Determine the [x, y] coordinate at the center of the cell enclosing the given text.  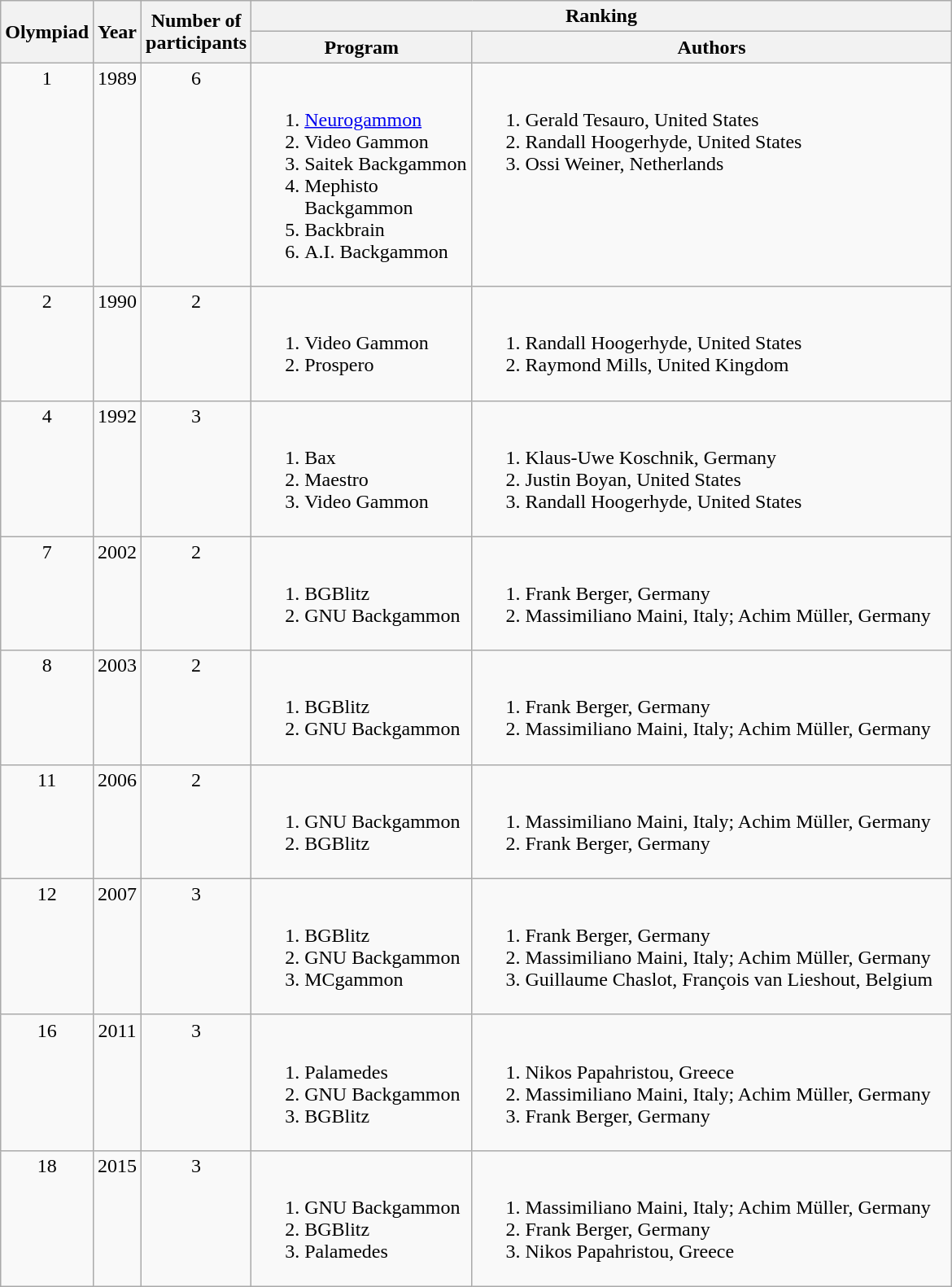
18 [47, 1218]
PalamedesGNU BackgammonBGBlitz [361, 1083]
16 [47, 1083]
1992 [117, 469]
Ranking [602, 16]
Massimiliano Maini, Italy; Achim Müller, GermanyFrank Berger, Germany [711, 821]
4 [47, 469]
2015 [117, 1218]
Randall Hoogerhyde, United StatesRaymond Mills, United Kingdom [711, 344]
8 [47, 707]
Gerald Tesauro, United StatesRandall Hoogerhyde, United StatesOssi Weiner, Netherlands [711, 174]
11 [47, 821]
2003 [117, 707]
GNU BackgammonBGBlitzPalamedes [361, 1218]
1989 [117, 174]
2011 [117, 1083]
GNU BackgammonBGBlitz [361, 821]
Frank Berger, GermanyMassimiliano Maini, Italy; Achim Müller, GermanyGuillaume Chaslot, François van Lieshout, Belgium [711, 946]
NeurogammonVideo GammonSaitek BackgammonMephisto BackgammonBackbrainA.I. Backgammon [361, 174]
Authors [711, 47]
2006 [117, 821]
2007 [117, 946]
Number ofparticipants [197, 32]
Video GammonProspero [361, 344]
2002 [117, 593]
Nikos Papahristou, GreeceMassimiliano Maini, Italy; Achim Müller, GermanyFrank Berger, Germany [711, 1083]
BaxMaestroVideo Gammon [361, 469]
Massimiliano Maini, Italy; Achim Müller, GermanyFrank Berger, GermanyNikos Papahristou, Greece [711, 1218]
7 [47, 593]
12 [47, 946]
1990 [117, 344]
Olympiad [47, 32]
Klaus-Uwe Koschnik, GermanyJustin Boyan, United StatesRandall Hoogerhyde, United States [711, 469]
6 [197, 174]
Program [361, 47]
BGBlitzGNU BackgammonMCgammon [361, 946]
1 [47, 174]
Year [117, 32]
